From the cell containing the given text, extract its center point as [X, Y] coordinate. 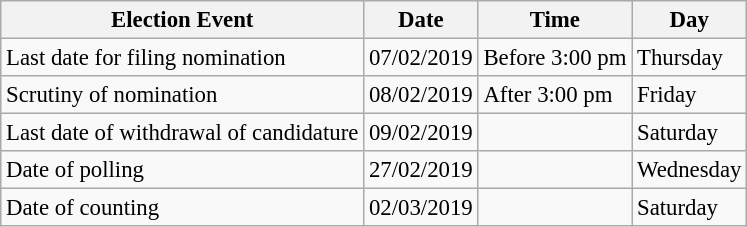
Date [421, 20]
After 3:00 pm [555, 95]
Thursday [690, 58]
Election Event [182, 20]
Date of polling [182, 170]
Scrutiny of nomination [182, 95]
Time [555, 20]
Last date for filing nomination [182, 58]
Friday [690, 95]
Date of counting [182, 208]
27/02/2019 [421, 170]
02/03/2019 [421, 208]
07/02/2019 [421, 58]
08/02/2019 [421, 95]
09/02/2019 [421, 133]
Before 3:00 pm [555, 58]
Last date of withdrawal of candidature [182, 133]
Wednesday [690, 170]
Day [690, 20]
